Return [x, y] of the center of cell containing provided text 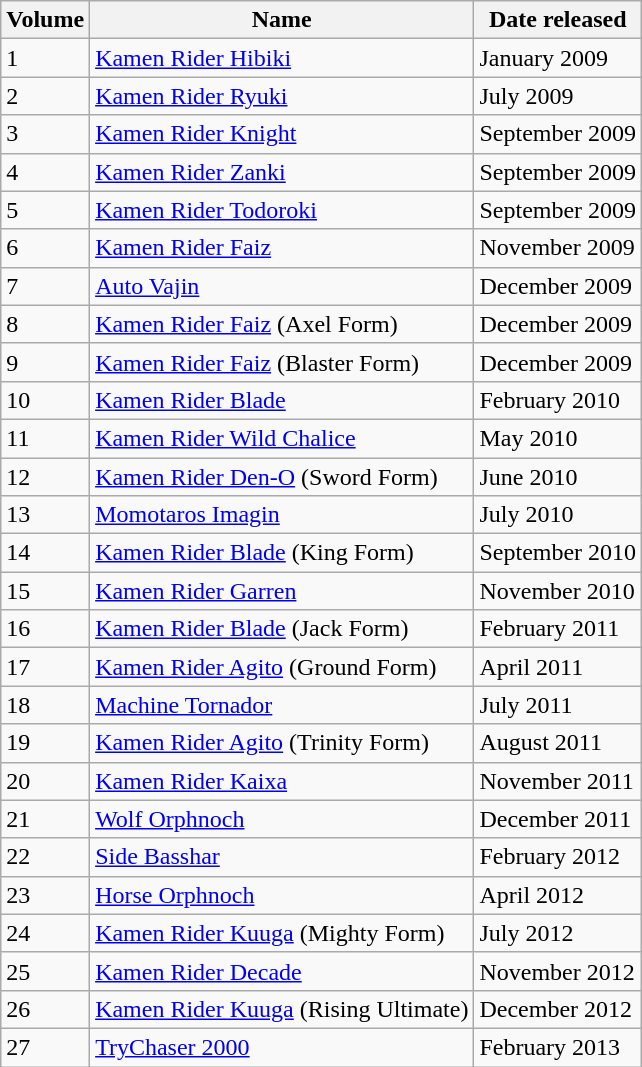
11 [46, 438]
Kamen Rider Hibiki [282, 58]
Wolf Orphnoch [282, 819]
Horse Orphnoch [282, 895]
September 2010 [558, 553]
Kamen Rider Zanki [282, 172]
Kamen Rider Kaixa [282, 781]
November 2009 [558, 248]
25 [46, 971]
6 [46, 248]
13 [46, 515]
January 2009 [558, 58]
Machine Tornador [282, 705]
Kamen Rider Blade [282, 400]
November 2012 [558, 971]
Kamen Rider Kuuga (Mighty Form) [282, 933]
Kamen Rider Blade (King Form) [282, 553]
Kamen Rider Faiz [282, 248]
Momotaros Imagin [282, 515]
17 [46, 667]
Kamen Rider Faiz (Axel Form) [282, 324]
14 [46, 553]
Auto Vajin [282, 286]
19 [46, 743]
February 2010 [558, 400]
November 2010 [558, 591]
23 [46, 895]
9 [46, 362]
Kamen Rider Garren [282, 591]
Kamen Rider Den-O (Sword Form) [282, 477]
Volume [46, 20]
February 2012 [558, 857]
15 [46, 591]
Kamen Rider Decade [282, 971]
Kamen Rider Agito (Trinity Form) [282, 743]
July 2012 [558, 933]
Kamen Rider Ryuki [282, 96]
3 [46, 134]
April 2011 [558, 667]
10 [46, 400]
24 [46, 933]
February 2011 [558, 629]
May 2010 [558, 438]
Kamen Rider Todoroki [282, 210]
Kamen Rider Agito (Ground Form) [282, 667]
August 2011 [558, 743]
April 2012 [558, 895]
26 [46, 1009]
21 [46, 819]
Kamen Rider Kuuga (Rising Ultimate) [282, 1009]
Date released [558, 20]
December 2012 [558, 1009]
July 2011 [558, 705]
16 [46, 629]
7 [46, 286]
June 2010 [558, 477]
12 [46, 477]
February 2013 [558, 1047]
1 [46, 58]
Side Basshar [282, 857]
November 2011 [558, 781]
5 [46, 210]
December 2011 [558, 819]
8 [46, 324]
20 [46, 781]
Name [282, 20]
Kamen Rider Blade (Jack Form) [282, 629]
July 2009 [558, 96]
July 2010 [558, 515]
4 [46, 172]
27 [46, 1047]
TryChaser 2000 [282, 1047]
22 [46, 857]
Kamen Rider Faiz (Blaster Form) [282, 362]
2 [46, 96]
Kamen Rider Wild Chalice [282, 438]
18 [46, 705]
Kamen Rider Knight [282, 134]
